Extract the (x, y) coordinate from the center of the cell holding the provided text.  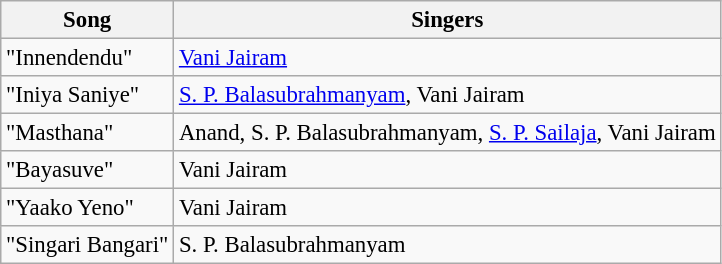
"Iniya Saniye" (88, 95)
Anand, S. P. Balasubrahmanyam, S. P. Sailaja, Vani Jairam (448, 133)
"Innendendu" (88, 58)
Song (88, 20)
"Bayasuve" (88, 170)
"Singari Bangari" (88, 245)
Singers (448, 20)
S. P. Balasubrahmanyam (448, 245)
S. P. Balasubrahmanyam, Vani Jairam (448, 95)
"Masthana" (88, 133)
"Yaako Yeno" (88, 208)
